Pinpoint the cell where the given text exists, returning its (x, y) midpoint coordinate. 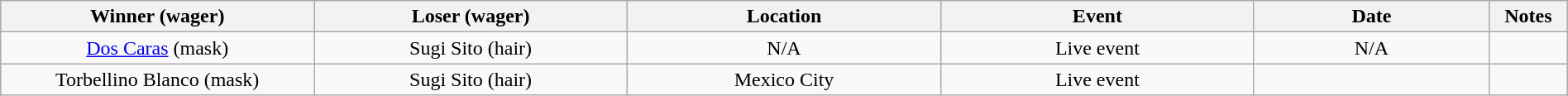
Dos Caras (mask) (157, 48)
Event (1097, 17)
Torbellino Blanco (mask) (157, 79)
Notes (1528, 17)
Date (1371, 17)
Loser (wager) (471, 17)
Location (784, 17)
Mexico City (784, 79)
Winner (wager) (157, 17)
